Extract the [x, y] coordinate from the center of the cell holding the provided text.  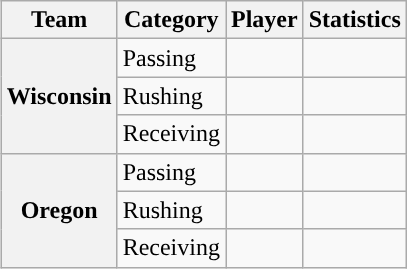
Player [265, 20]
Statistics [354, 20]
Oregon [59, 210]
Wisconsin [59, 96]
Category [171, 20]
Team [59, 20]
